For the text-containing cell, return its midpoint in [x, y] coordinate format. 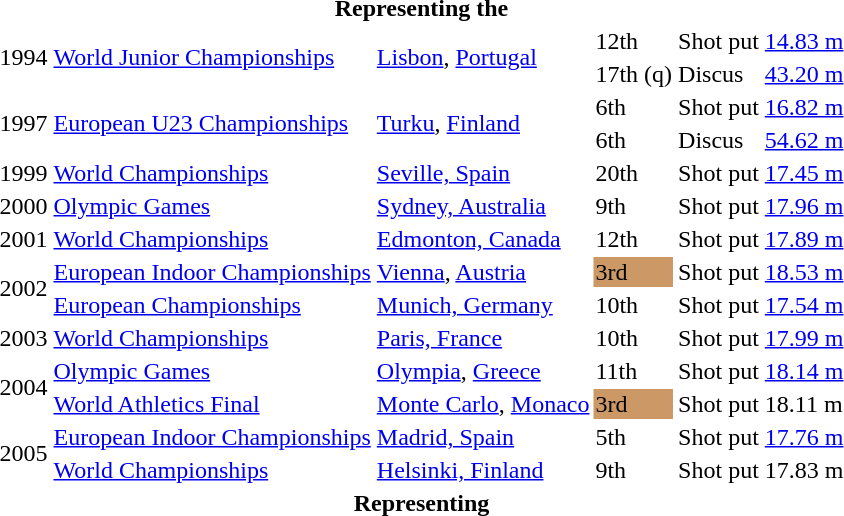
Munich, Germany [483, 305]
Olympia, Greece [483, 371]
European Championships [212, 305]
Turku, Finland [483, 124]
Monte Carlo, Monaco [483, 404]
17th (q) [634, 74]
Lisbon, Portugal [483, 58]
Helsinki, Finland [483, 470]
20th [634, 173]
World Junior Championships [212, 58]
Sydney, Australia [483, 206]
Vienna, Austria [483, 272]
11th [634, 371]
Paris, France [483, 338]
Madrid, Spain [483, 437]
European U23 Championships [212, 124]
5th [634, 437]
Edmonton, Canada [483, 239]
World Athletics Final [212, 404]
Seville, Spain [483, 173]
